Locate the cell with the specified text and output its (X, Y) center coordinate. 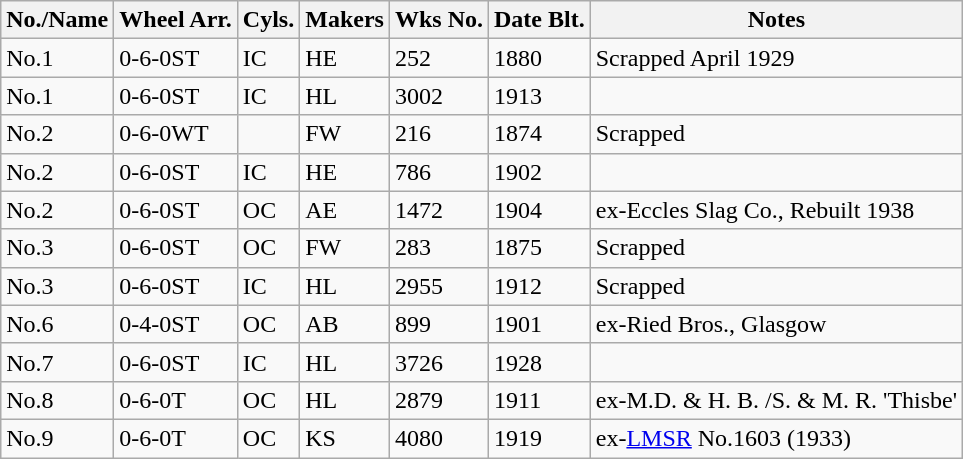
1928 (540, 362)
AB (345, 324)
4080 (438, 438)
KS (345, 438)
1472 (438, 210)
No.6 (58, 324)
Wheel Arr. (176, 20)
252 (438, 58)
1880 (540, 58)
283 (438, 248)
No.9 (58, 438)
Date Blt. (540, 20)
No.8 (58, 400)
1904 (540, 210)
Wks No. (438, 20)
1919 (540, 438)
1913 (540, 96)
786 (438, 172)
899 (438, 324)
Makers (345, 20)
1912 (540, 286)
0-6-0WT (176, 134)
2955 (438, 286)
1875 (540, 248)
Notes (776, 20)
AE (345, 210)
1901 (540, 324)
1902 (540, 172)
0-4-0ST (176, 324)
ex-LMSR No.1603 (1933) (776, 438)
1874 (540, 134)
2879 (438, 400)
Scrapped April 1929 (776, 58)
1911 (540, 400)
3726 (438, 362)
3002 (438, 96)
No./Name (58, 20)
ex-Eccles Slag Co., Rebuilt 1938 (776, 210)
Cyls. (268, 20)
ex-M.D. & H. B. /S. & M. R. 'Thisbe' (776, 400)
ex-Ried Bros., Glasgow (776, 324)
216 (438, 134)
No.7 (58, 362)
